Scan for the cell matching the given text and deliver its (x, y) coordinate at center. 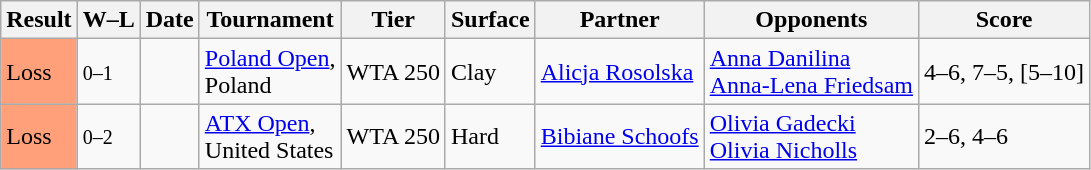
Partner (620, 20)
Tournament (270, 20)
Score (1004, 20)
Bibiane Schoofs (620, 136)
Result (39, 20)
0–1 (108, 72)
Tier (393, 20)
Olivia Gadecki Olivia Nicholls (811, 136)
Alicja Rosolska (620, 72)
4–6, 7–5, [5–10] (1004, 72)
Anna Danilina Anna-Lena Friedsam (811, 72)
Surface (490, 20)
Opponents (811, 20)
Clay (490, 72)
Date (170, 20)
2–6, 4–6 (1004, 136)
ATX Open, United States (270, 136)
Hard (490, 136)
W–L (108, 20)
0–2 (108, 136)
Poland Open, Poland (270, 72)
